Extract the [X, Y] coordinate from the center of the cell holding the provided text.  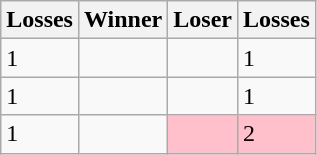
Loser [203, 20]
Winner [122, 20]
2 [277, 134]
